Find where the given text appears and provide that cell's center as (X, Y) coordinate. 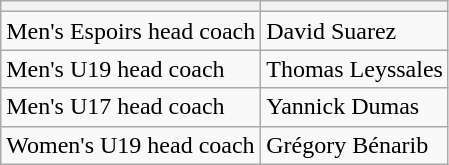
Yannick Dumas (355, 107)
David Suarez (355, 31)
Men's Espoirs head coach (131, 31)
Grégory Bénarib (355, 145)
Men's U19 head coach (131, 69)
Thomas Leyssales (355, 69)
Women's U19 head coach (131, 145)
Men's U17 head coach (131, 107)
